Provide the [X, Y] coordinate of the cell's center where the given text is located.  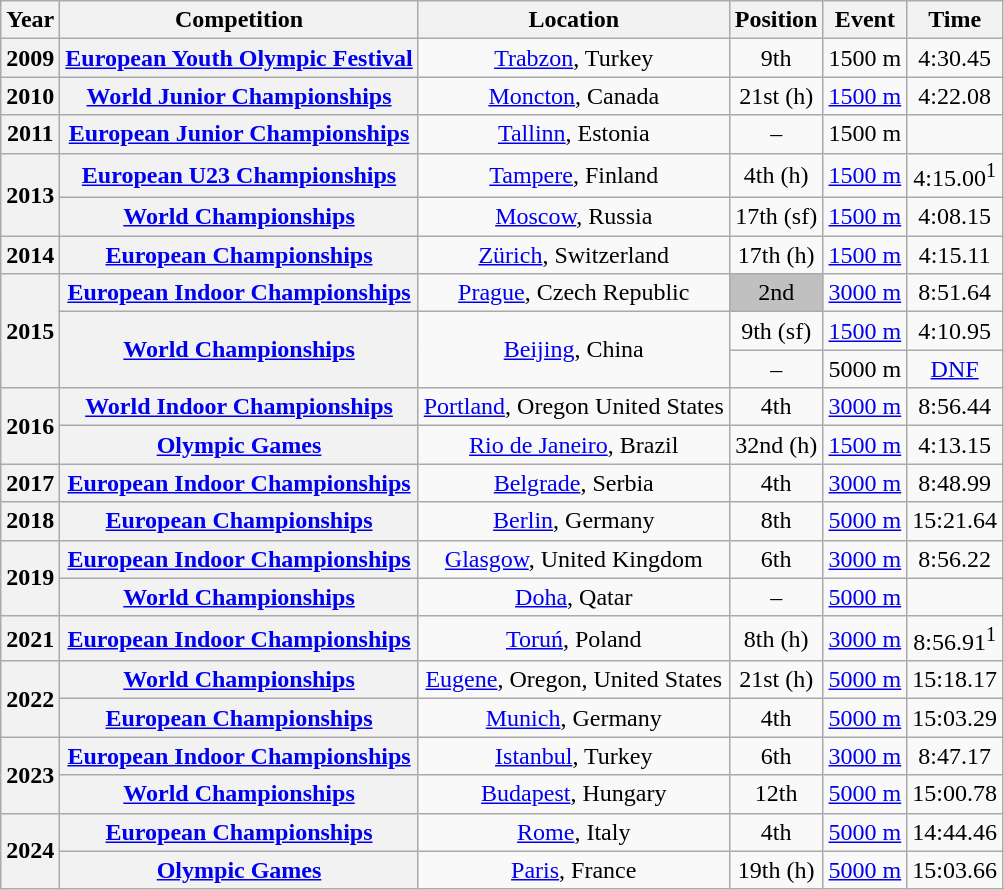
4:30.45 [955, 58]
2010 [30, 96]
17th (sf) [776, 217]
15:03.29 [955, 718]
2021 [30, 638]
Toruń, Poland [574, 638]
Rio de Janeiro, Brazil [574, 445]
Portland, Oregon United States [574, 407]
Berlin, Germany [574, 521]
8:56.22 [955, 559]
Year [30, 20]
2011 [30, 134]
15:00.78 [955, 794]
2009 [30, 58]
Doha, Qatar [574, 597]
15:18.17 [955, 680]
12th [776, 794]
DNF [955, 369]
8:51.64 [955, 293]
14:44.46 [955, 832]
2022 [30, 699]
European U23 Championships [239, 176]
Moncton, Canada [574, 96]
8:56.44 [955, 407]
Trabzon, Turkey [574, 58]
4:10.95 [955, 331]
2017 [30, 483]
Rome, Italy [574, 832]
Paris, France [574, 870]
Tampere, Finland [574, 176]
Zürich, Switzerland [574, 255]
4:15.11 [955, 255]
Competition [239, 20]
15:21.64 [955, 521]
Event [865, 20]
2nd [776, 293]
Prague, Czech Republic [574, 293]
Time [955, 20]
European Youth Olympic Festival [239, 58]
9th (sf) [776, 331]
Tallinn, Estonia [574, 134]
4:15.001 [955, 176]
9th [776, 58]
4:13.15 [955, 445]
8th (h) [776, 638]
32nd (h) [776, 445]
Position [776, 20]
8:56.911 [955, 638]
Istanbul, Turkey [574, 756]
2024 [30, 851]
2016 [30, 426]
Budapest, Hungary [574, 794]
2014 [30, 255]
4:22.08 [955, 96]
15:03.66 [955, 870]
World Junior Championships [239, 96]
Location [574, 20]
2013 [30, 194]
2019 [30, 578]
17th (h) [776, 255]
Glasgow, United Kingdom [574, 559]
2018 [30, 521]
Eugene, Oregon, United States [574, 680]
4th (h) [776, 176]
2023 [30, 775]
World Indoor Championships [239, 407]
Moscow, Russia [574, 217]
19th (h) [776, 870]
4:08.15 [955, 217]
Belgrade, Serbia [574, 483]
European Junior Championships [239, 134]
8:47.17 [955, 756]
Beijing, China [574, 350]
8:48.99 [955, 483]
Munich, Germany [574, 718]
2015 [30, 331]
8th [776, 521]
